Locate the cell with the specified text and output its (x, y) center coordinate. 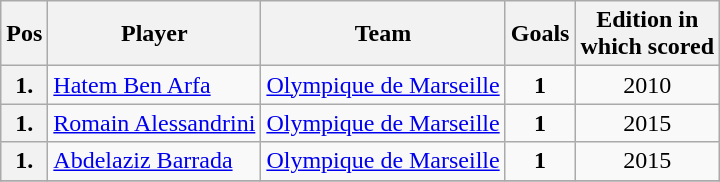
Abdelaziz Barrada (154, 161)
Pos (24, 34)
Romain Alessandrini (154, 123)
Hatem Ben Arfa (154, 85)
Team (383, 34)
Player (154, 34)
2010 (648, 85)
Edition inwhich scored (648, 34)
Goals (540, 34)
